Find where the given text appears and provide that cell's center as (X, Y) coordinate. 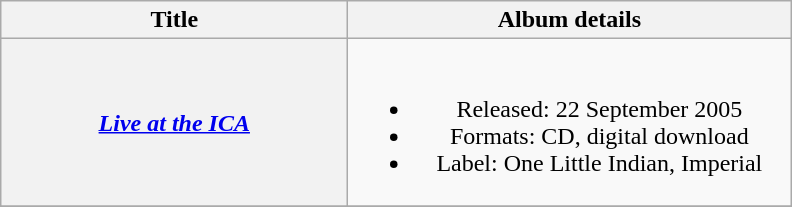
Title (174, 20)
Live at the ICA (174, 122)
Released: 22 September 2005Formats: CD, digital downloadLabel: One Little Indian, Imperial (570, 122)
Album details (570, 20)
